Locate the cell with the specified text and output its (x, y) center coordinate. 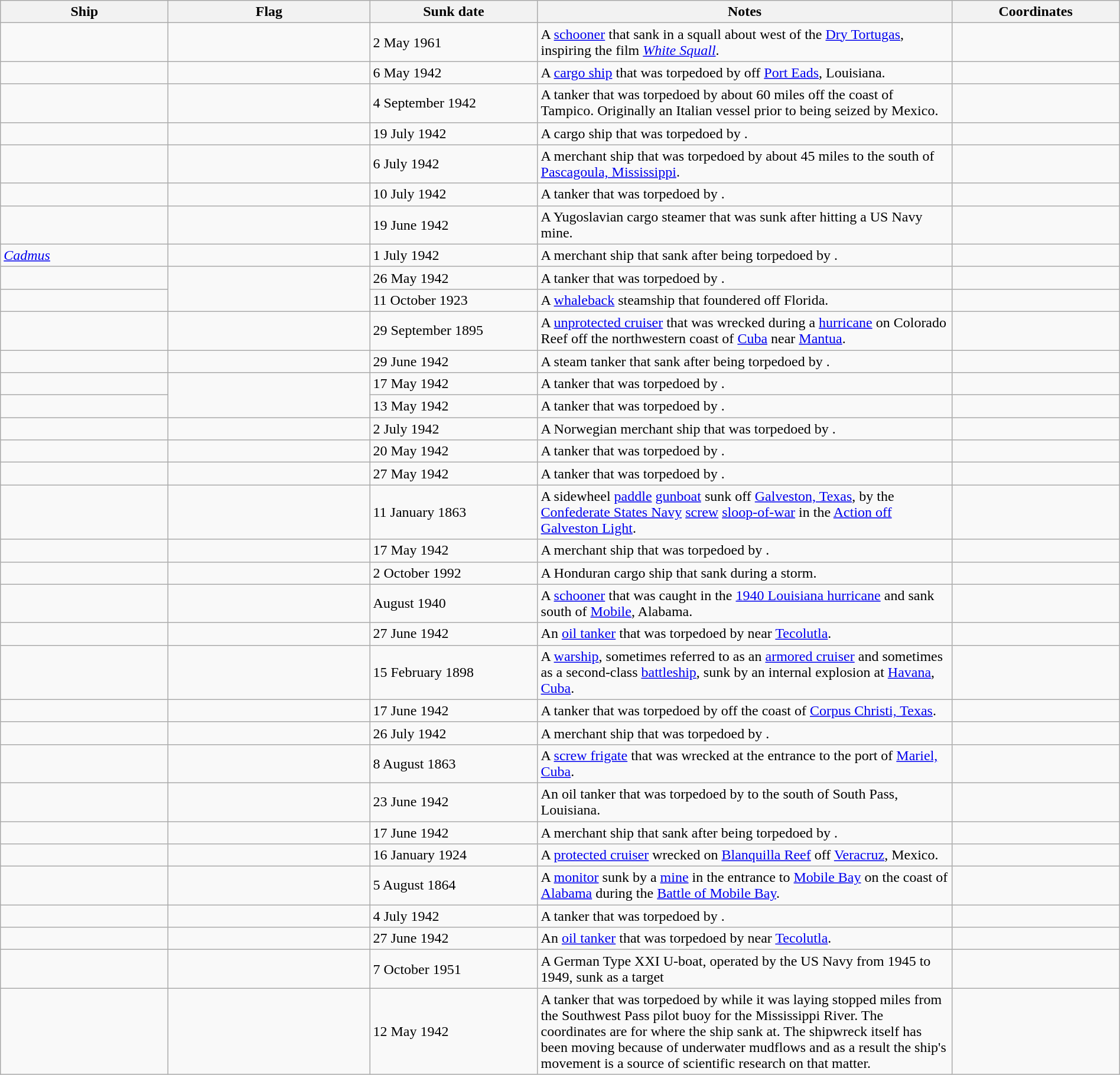
2 May 1961 (454, 43)
A tanker that was torpedoed by about 60 miles off the coast of Tampico. Originally an Italian vessel prior to being seized by Mexico. (744, 103)
Notes (744, 12)
1 July 1942 (454, 255)
A screw frigate that was wrecked at the entrance to the port of Mariel, Cuba. (744, 763)
20 May 1942 (454, 451)
A steam tanker that sank after being torpedoed by . (744, 361)
6 May 1942 (454, 73)
A sidewheel paddle gunboat sunk off Galveston, Texas, by the Confederate States Navy screw sloop-of-war in the Action off Galveston Light. (744, 512)
A protected cruiser wrecked on Blanquilla Reef off Veracruz, Mexico. (744, 855)
11 January 1863 (454, 512)
12 May 1942 (454, 1031)
Sunk date (454, 12)
16 January 1924 (454, 855)
Flag (269, 12)
19 June 1942 (454, 224)
5 August 1864 (454, 886)
13 May 1942 (454, 406)
7 October 1951 (454, 969)
6 July 1942 (454, 164)
2 July 1942 (454, 429)
27 May 1942 (454, 474)
August 1940 (454, 604)
Coordinates (1036, 12)
Cadmus (84, 255)
A Norwegian merchant ship that was torpedoed by . (744, 429)
A German Type XXI U-boat, operated by the US Navy from 1945 to 1949, sunk as a target (744, 969)
29 September 1895 (454, 331)
4 July 1942 (454, 916)
2 October 1992 (454, 573)
An oil tanker that was torpedoed by to the south of South Pass, Louisiana. (744, 802)
10 July 1942 (454, 194)
23 June 1942 (454, 802)
A cargo ship that was torpedoed by . (744, 133)
A warship, sometimes referred to as an armored cruiser and sometimes as a second-class battleship, sunk by an internal explosion at Havana, Cuba. (744, 672)
A merchant ship that was torpedoed by about 45 miles to the south of Pascagoula, Mississippi. (744, 164)
Ship (84, 12)
A schooner that sank in a squall about west of the Dry Tortugas, inspiring the film White Squall. (744, 43)
11 October 1923 (454, 300)
29 June 1942 (454, 361)
A unprotected cruiser that was wrecked during a hurricane on Colorado Reef off the northwestern coast of Cuba near Mantua. (744, 331)
A cargo ship that was torpedoed by off Port Eads, Louisiana. (744, 73)
A schooner that was caught in the 1940 Louisiana hurricane and sank south of Mobile, Alabama. (744, 604)
26 July 1942 (454, 733)
A tanker that was torpedoed by off the coast of Corpus Christi, Texas. (744, 711)
A monitor sunk by a mine in the entrance to Mobile Bay on the coast of Alabama during the Battle of Mobile Bay. (744, 886)
26 May 1942 (454, 278)
19 July 1942 (454, 133)
15 February 1898 (454, 672)
A Yugoslavian cargo steamer that was sunk after hitting a US Navy mine. (744, 224)
8 August 1863 (454, 763)
4 September 1942 (454, 103)
A whaleback steamship that foundered off Florida. (744, 300)
A Honduran cargo ship that sank during a storm. (744, 573)
